Extract the (X, Y) coordinate from the center of the cell holding the provided text.  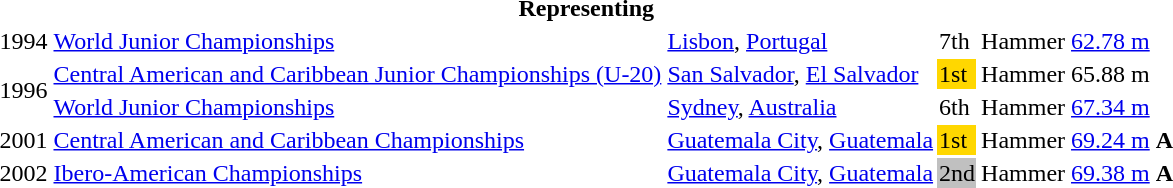
San Salvador, El Salvador (800, 74)
Central American and Caribbean Championships (358, 140)
Ibero-American Championships (358, 173)
Central American and Caribbean Junior Championships (U-20) (358, 74)
Lisbon, Portugal (800, 41)
6th (958, 107)
Sydney, Australia (800, 107)
7th (958, 41)
2nd (958, 173)
